Find where the given text appears and provide that cell's center as (X, Y) coordinate. 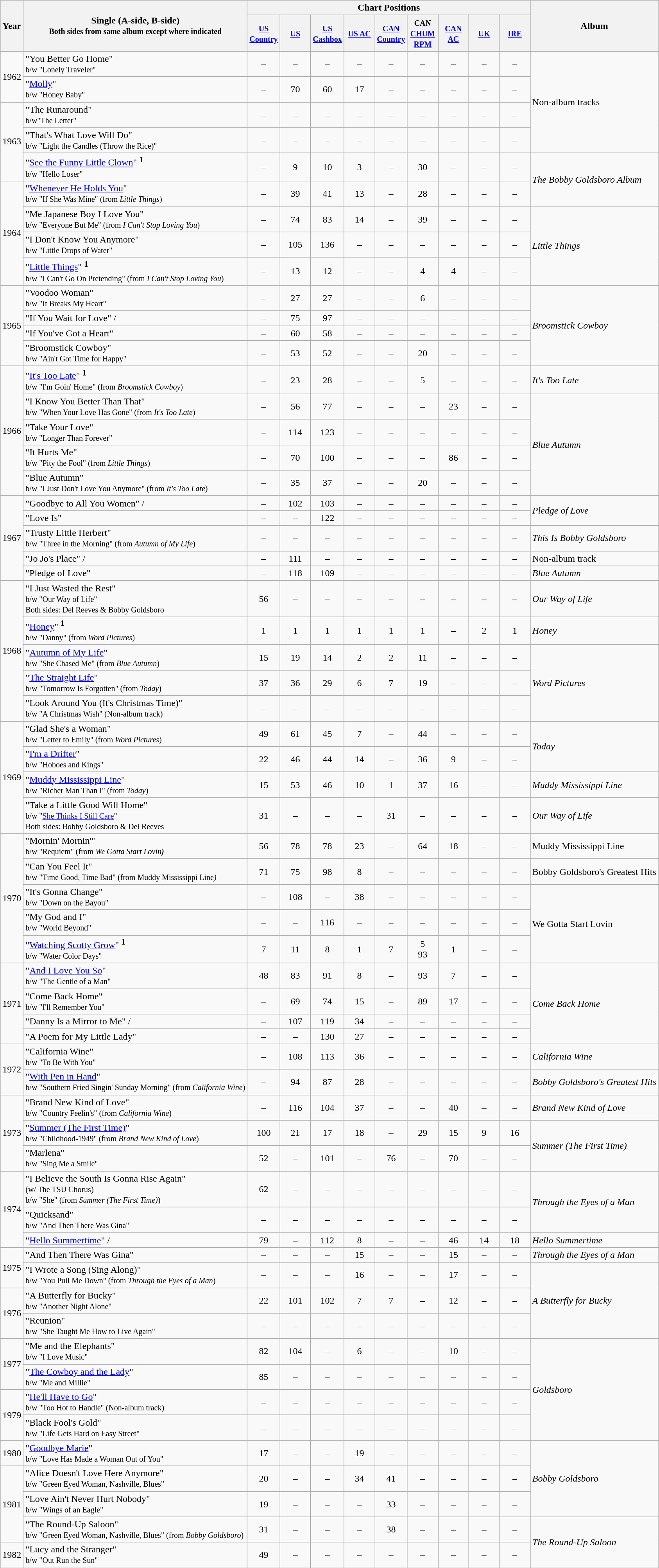
"Me and the Elephants"b/w "I Love Music" (135, 1352)
"I Don't Know You Anymore"b/w "Little Drops of Water" (135, 245)
Bobby Goldsboro (594, 1478)
"Voodoo Woman"b/w "It Breaks My Heart" (135, 298)
1981 (12, 1504)
"Hello Summertime" / (135, 1240)
"Reunion"b/w "She Taught Me How to Live Again" (135, 1326)
Single (A-side, B-side)Both sides from same album except where indicated (135, 26)
It's Too Late (594, 380)
"Pledge of Love" (135, 573)
Album (594, 26)
"Can You Feel It"b/w "Time Good, Time Bad" (from Muddy Mississippi Line) (135, 871)
US Country (263, 33)
The Bobby Goldsboro Album (594, 180)
1982 (12, 1555)
"The Round-Up Saloon"b/w "Green Eyed Woman, Nashville, Blues" (from Bobby Goldsboro) (135, 1529)
Year (12, 26)
114 (295, 432)
1973 (12, 1133)
1970 (12, 898)
"Love Ain't Never Hurt Nobody"b/w "Wings of an Eagle" (135, 1504)
"The Straight Life"b/w "Tomorrow Is Forgotten" (from Today) (135, 683)
Honey (594, 631)
"Come Back Home"b/w "I'll Remember You" (135, 1001)
71 (263, 871)
1968 (12, 651)
"Love Is" (135, 518)
113 (328, 1057)
"Broomstick Cowboy"b/w "Ain't Got Time for Happy" (135, 354)
"Brand New Kind of Love"b/w "Country Feelin's" (from California Wine) (135, 1108)
"Lucy and the Stranger"b/w "Out Run the Sun" (135, 1555)
Chart Positions (389, 8)
77 (328, 407)
69 (295, 1001)
91 (328, 976)
This Is Bobby Goldsboro (594, 538)
"And I Love You So"b/w "The Gentle of a Man" (135, 976)
111 (295, 559)
"Summer (The First Time)"b/w "Childhood-1949" (from Brand New Kind of Love) (135, 1133)
5 (423, 380)
Broomstick Cowboy (594, 325)
76 (391, 1158)
122 (328, 518)
119 (328, 1022)
"Jo Jo's Place" / (135, 559)
62 (263, 1189)
1974 (12, 1209)
We Gotta Start Lovin (594, 924)
CANCHUMRPM (423, 33)
64 (423, 846)
1976 (12, 1313)
"The Runaround"b/w"The Letter" (135, 115)
"That's What Love Will Do"b/w "Light the Candles (Throw the Rice)" (135, 140)
1979 (12, 1415)
"Take a Little Good Will Home"b/w "She Thinks I Still Care"Both sides: Bobby Goldsboro & Del Reeves (135, 815)
Non-album tracks (594, 102)
48 (263, 976)
"I'm a Drifter"b/w "Hoboes and Kings" (135, 760)
"And Then There Was Gina" (135, 1255)
35 (295, 483)
"Autumn of My Life"b/w "She Chased Me" (from Blue Autumn) (135, 657)
1969 (12, 778)
109 (328, 573)
"Muddy Mississippi Line"b/w "Richer Man Than I" (from Today) (135, 785)
105 (295, 245)
CAN Country (391, 33)
"If You Wait for Love" / (135, 318)
"Quicksand"b/w "And Then There Was Gina" (135, 1220)
97 (328, 318)
86 (453, 458)
1967 (12, 538)
"Goodbye Marie"b/w "Love Has Made a Woman Out of You" (135, 1453)
The Round-Up Saloon (594, 1542)
93 (423, 976)
"Marlena"b/w "Sing Me a Smile" (135, 1158)
"It's Gonna Change"b/w "Down on the Bayou" (135, 897)
"You Better Go Home"b/w "Lonely Traveler" (135, 64)
"I Know You Better Than That"b/w "When Your Love Has Gone" (from It's Too Late) (135, 407)
30 (423, 167)
1971 (12, 1004)
1963 (12, 142)
"Honey" 1b/w "Danny" (from Word Pictures) (135, 631)
"With Pen in Hand"b/w "Southern Fried Singin' Sunday Morning" (from California Wine) (135, 1082)
58 (328, 333)
"Glad She's a Woman"b/w "Letter to Emily" (from Word Pictures) (135, 734)
A Butterfly for Bucky (594, 1300)
"Danny Is a Mirror to Me" / (135, 1022)
Goldsboro (594, 1390)
Come Back Home (594, 1004)
1975 (12, 1267)
CAN AC (453, 33)
1965 (12, 325)
"Blue Autumn"b/w "I Just Don't Love You Anymore" (from It's Too Late) (135, 483)
21 (295, 1133)
Little Things (594, 246)
Non-album track (594, 559)
103 (328, 503)
"I Wrote a Song (Sing Along)"b/w "You Pull Me Down" (from Through the Eyes of a Man) (135, 1275)
USCashbox (328, 33)
"My God and I"b/w "World Beyond" (135, 922)
US (295, 33)
1972 (12, 1069)
1964 (12, 233)
1980 (12, 1453)
"Molly"b/w "Honey Baby" (135, 89)
"Me Japanese Boy I Love You"b/w "Everyone But Me" (from I Can't Stop Loving You) (135, 219)
Summer (The First Time) (594, 1146)
33 (391, 1504)
Today (594, 747)
85 (263, 1377)
"Whenever He Holds You"b/w "If She Was Mine" (from Little Things) (135, 194)
"Goodbye to All You Women" / (135, 503)
45 (328, 734)
112 (328, 1240)
"Mornin' Mornin'"b/w "Requiem" (from We Gotta Start Lovin) (135, 846)
"Watching Scotty Grow" 1b/w "Water Color Days" (135, 949)
"California Wine"b/w "To Be With You" (135, 1057)
61 (295, 734)
"It Hurts Me"b/w "Pity the Fool" (from Little Things) (135, 458)
"Take Your Love"b/w "Longer Than Forever" (135, 432)
US AC (360, 33)
"If You've Got a Heart" (135, 333)
79 (263, 1240)
1977 (12, 1364)
Brand New Kind of Love (594, 1108)
"I Believe the South Is Gonna Rise Again"(w/ The TSU Chorus)b/w "She" (from Summer (The First Time)) (135, 1189)
98 (328, 871)
IRE (515, 33)
136 (328, 245)
"Black Fool's Gold"b/w "Life Gets Hard on Easy Street" (135, 1428)
"The Cowboy and the Lady"b/w "Me and Millie" (135, 1377)
3 (360, 167)
"See the Funny Little Clown" 1b/w "Hello Loser" (135, 167)
Pledge of Love (594, 510)
Hello Summertime (594, 1240)
1962 (12, 77)
"I Just Wasted the Rest"b/w "Our Way of Life"Both sides: Del Reeves & Bobby Goldsboro (135, 599)
118 (295, 573)
"Look Around You (It's Christmas Time)"b/w "A Christmas Wish" (Non-album track) (135, 709)
130 (328, 1036)
82 (263, 1352)
40 (453, 1108)
107 (295, 1022)
"A Butterfly for Bucky"b/w "Another Night Alone" (135, 1301)
Word Pictures (594, 683)
123 (328, 432)
"It's Too Late" 1b/w "I'm Goin' Home" (from Broomstick Cowboy) (135, 380)
UK (484, 33)
"A Poem for My Little Lady" (135, 1036)
1966 (12, 431)
87 (328, 1082)
"Trusty Little Herbert"b/w "Three in the Morning" (from Autumn of My Life) (135, 538)
"Alice Doesn't Love Here Anymore"b/w "Green Eyed Woman, Nashville, Blues" (135, 1478)
"Little Things" 1b/w "I Can't Go On Pretending" (from I Can't Stop Loving You) (135, 271)
89 (423, 1001)
593 (423, 949)
California Wine (594, 1057)
94 (295, 1082)
"He'll Have to Go"b/w "Too Hot to Handle" (Non-album track) (135, 1403)
